Detect which cell encompasses the target text, then output its (x, y) center coordinate. 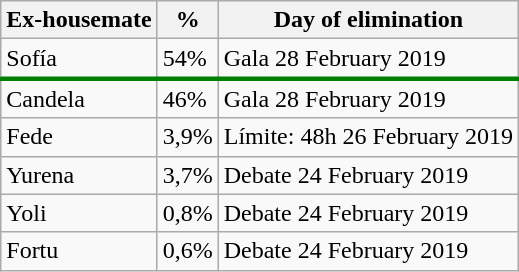
Day of elimination (368, 20)
Límite: 48h 26 February 2019 (368, 137)
3,7% (188, 175)
Candela (79, 98)
0,6% (188, 251)
54% (188, 59)
Fede (79, 137)
Yoli (79, 213)
Sofía (79, 59)
Fortu (79, 251)
Ex-housemate (79, 20)
% (188, 20)
Yurena (79, 175)
3,9% (188, 137)
46% (188, 98)
0,8% (188, 213)
